Pinpoint the cell where the given text exists, returning its [X, Y] midpoint coordinate. 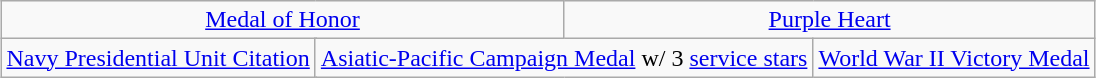
World War II Victory Medal [954, 58]
Asiatic-Pacific Campaign Medal w/ 3 service stars [564, 58]
Medal of Honor [282, 20]
Navy Presidential Unit Citation [158, 58]
Purple Heart [830, 20]
